Find where the given text appears and provide that cell's center as [x, y] coordinate. 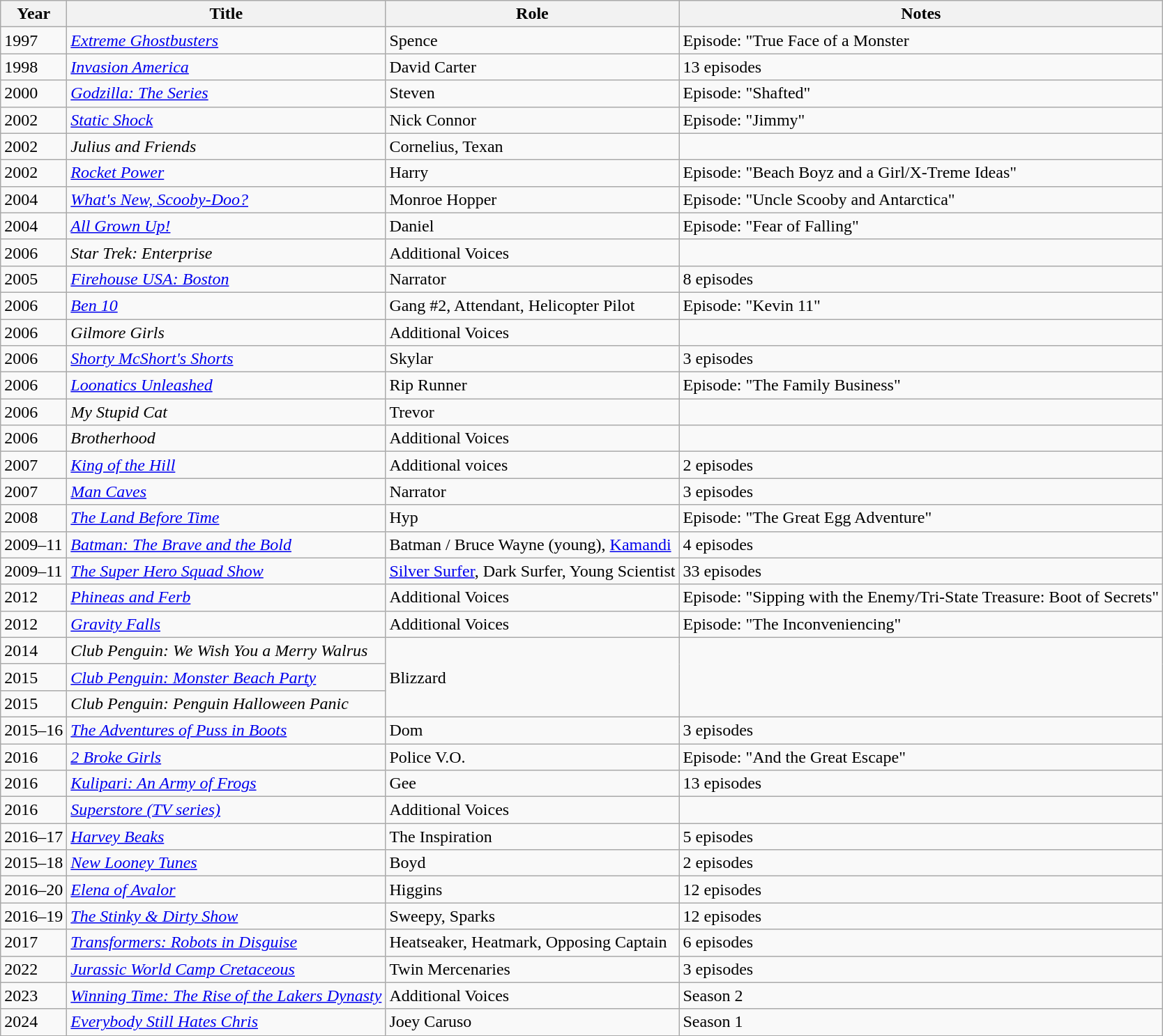
Season 2 [921, 996]
Skylar [533, 359]
Superstore (TV series) [226, 810]
2015–16 [33, 730]
Sweepy, Sparks [533, 916]
Rocket Power [226, 173]
2016–17 [33, 837]
Nick Connor [533, 120]
The Land Before Time [226, 518]
Episode: "The Family Business" [921, 386]
Episode: "Kevin 11" [921, 305]
2008 [33, 518]
2022 [33, 969]
Batman / Bruce Wayne (young), Kamandi [533, 544]
Gilmore Girls [226, 333]
Episode: "Fear of Falling" [921, 226]
Gee [533, 784]
Phineas and Ferb [226, 597]
Godzilla: The Series [226, 93]
Harry [533, 173]
2000 [33, 93]
Shorty McShort's Shorts [226, 359]
David Carter [533, 67]
Steven [533, 93]
All Grown Up! [226, 226]
The Super Hero Squad Show [226, 571]
Ben 10 [226, 305]
Extreme Ghostbusters [226, 40]
Blizzard [533, 677]
Gang #2, Attendant, Helicopter Pilot [533, 305]
New Looney Tunes [226, 863]
Role [533, 14]
Title [226, 14]
Gravity Falls [226, 624]
Episode: "Shafted" [921, 93]
What's New, Scooby-Doo? [226, 199]
Police V.O. [533, 756]
Star Trek: Enterprise [226, 252]
Notes [921, 14]
Brotherhood [226, 439]
2005 [33, 279]
2016–19 [33, 916]
Everybody Still Hates Chris [226, 1022]
Episode: "Sipping with the Enemy/Tri-State Treasure: Boot of Secrets" [921, 597]
Higgins [533, 890]
Episode: "Jimmy" [921, 120]
1998 [33, 67]
Daniel [533, 226]
Episode: "The Great Egg Adventure" [921, 518]
Club Penguin: Penguin Halloween Panic [226, 703]
33 episodes [921, 571]
Loonatics Unleashed [226, 386]
Batman: The Brave and the Bold [226, 544]
Boyd [533, 863]
Episode: "Beach Boyz and a Girl/X-Treme Ideas" [921, 173]
The Stinky & Dirty Show [226, 916]
Hyp [533, 518]
Jurassic World Camp Cretaceous [226, 969]
Monroe Hopper [533, 199]
2017 [33, 943]
Episode: "The Inconveniencing" [921, 624]
2 Broke Girls [226, 756]
1997 [33, 40]
Club Penguin: Monster Beach Party [226, 677]
6 episodes [921, 943]
Episode: "Uncle Scooby and Antarctica" [921, 199]
Rip Runner [533, 386]
8 episodes [921, 279]
Static Shock [226, 120]
2015–18 [33, 863]
Transformers: Robots in Disguise [226, 943]
Kulipari: An Army of Frogs [226, 784]
Cornelius, Texan [533, 146]
Firehouse USA: Boston [226, 279]
5 episodes [921, 837]
Elena of Avalor [226, 890]
Episode: "And the Great Escape" [921, 756]
Invasion America [226, 67]
Joey Caruso [533, 1022]
Additional voices [533, 465]
Julius and Friends [226, 146]
Winning Time: The Rise of the Lakers Dynasty [226, 996]
King of the Hill [226, 465]
My Stupid Cat [226, 412]
Dom [533, 730]
Club Penguin: We Wish You a Merry Walrus [226, 650]
Twin Mercenaries [533, 969]
2024 [33, 1022]
The Inspiration [533, 837]
Heatseaker, Heatmark, Opposing Captain [533, 943]
Episode: "True Face of a Monster [921, 40]
2016–20 [33, 890]
The Adventures of Puss in Boots [226, 730]
Harvey Beaks [226, 837]
2023 [33, 996]
Year [33, 14]
Silver Surfer, Dark Surfer, Young Scientist [533, 571]
Season 1 [921, 1022]
Man Caves [226, 492]
2014 [33, 650]
Trevor [533, 412]
4 episodes [921, 544]
Spence [533, 40]
